Provide the (X, Y) coordinate of the cell's center where the given text is located.  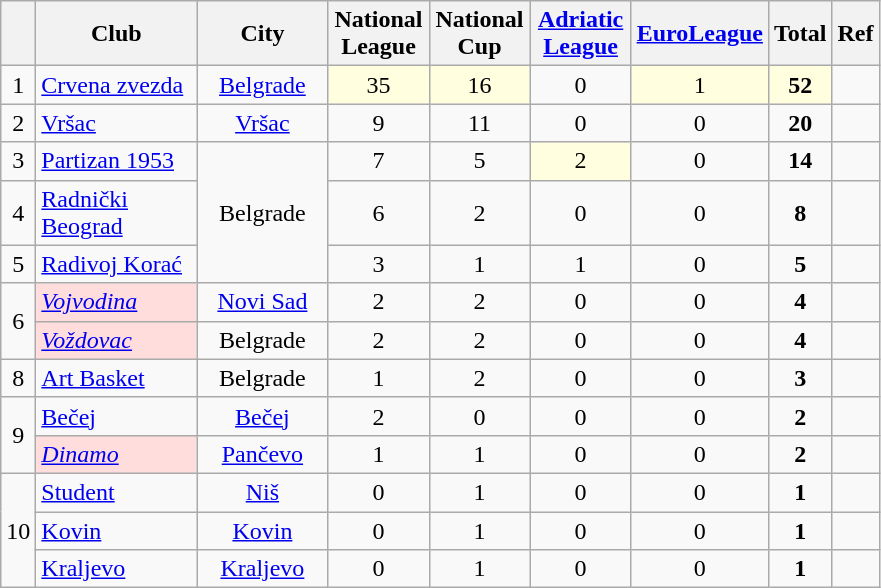
City (262, 34)
Radnički Beograd (116, 212)
National Cup (480, 34)
Partizan 1953 (116, 161)
Student (116, 492)
Total (800, 34)
10 (18, 530)
EuroLeague (700, 34)
Art Basket (116, 378)
11 (480, 123)
Niš (262, 492)
16 (480, 85)
Dinamo (116, 454)
35 (378, 85)
7 (378, 161)
Adriatic League (580, 34)
20 (800, 123)
14 (800, 161)
Pančevo (262, 454)
Novi Sad (262, 302)
Radivoj Korać (116, 264)
Crvena zvezda (116, 85)
Vojvodina (116, 302)
Ref (856, 34)
Club (116, 34)
Voždovac (116, 340)
National League (378, 34)
52 (800, 85)
